Extract the (X, Y) coordinate from the center of the cell holding the provided text.  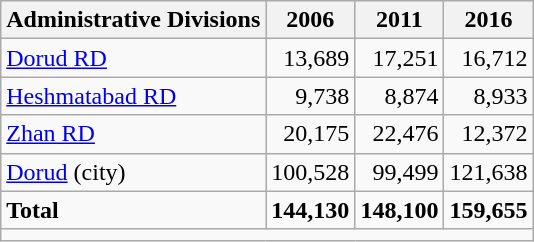
9,738 (310, 96)
8,933 (488, 96)
13,689 (310, 58)
159,655 (488, 210)
100,528 (310, 172)
22,476 (400, 134)
2006 (310, 20)
2011 (400, 20)
99,499 (400, 172)
121,638 (488, 172)
17,251 (400, 58)
Zhan RD (134, 134)
144,130 (310, 210)
Administrative Divisions (134, 20)
148,100 (400, 210)
20,175 (310, 134)
Dorud (city) (134, 172)
16,712 (488, 58)
Dorud RD (134, 58)
8,874 (400, 96)
Heshmatabad RD (134, 96)
2016 (488, 20)
12,372 (488, 134)
Total (134, 210)
